From the cell containing the given text, extract its center point as (x, y) coordinate. 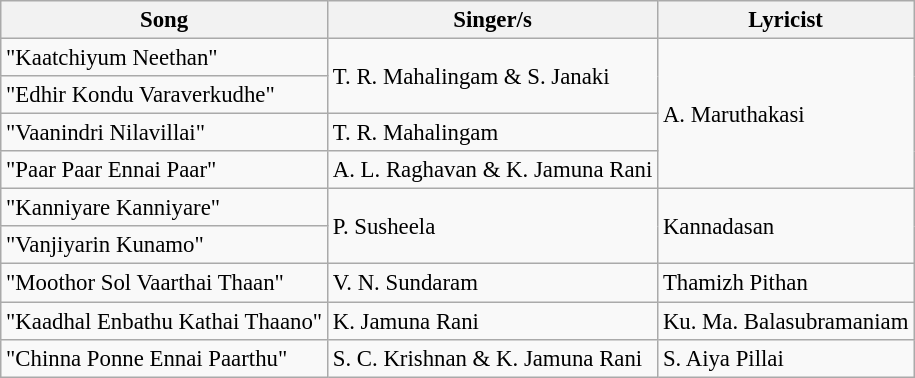
Song (164, 20)
"Kaadhal Enbathu Kathai Thaano" (164, 321)
"Chinna Ponne Ennai Paarthu" (164, 358)
V. N. Sundaram (492, 283)
"Vanjiyarin Kunamo" (164, 245)
"Moothor Sol Vaarthai Thaan" (164, 283)
T. R. Mahalingam & S. Janaki (492, 76)
A. L. Raghavan & K. Jamuna Rani (492, 170)
Ku. Ma. Balasubramaniam (786, 321)
Singer/s (492, 20)
Kannadasan (786, 226)
S. C. Krishnan & K. Jamuna Rani (492, 358)
"Edhir Kondu Varaverkudhe" (164, 95)
"Paar Paar Ennai Paar" (164, 170)
K. Jamuna Rani (492, 321)
Lyricist (786, 20)
Thamizh Pithan (786, 283)
A. Maruthakasi (786, 114)
T. R. Mahalingam (492, 133)
"Vaanindri Nilavillai" (164, 133)
"Kaatchiyum Neethan" (164, 58)
"Kanniyare Kanniyare" (164, 208)
P. Susheela (492, 226)
S. Aiya Pillai (786, 358)
